Find where the given text appears and provide that cell's center as (X, Y) coordinate. 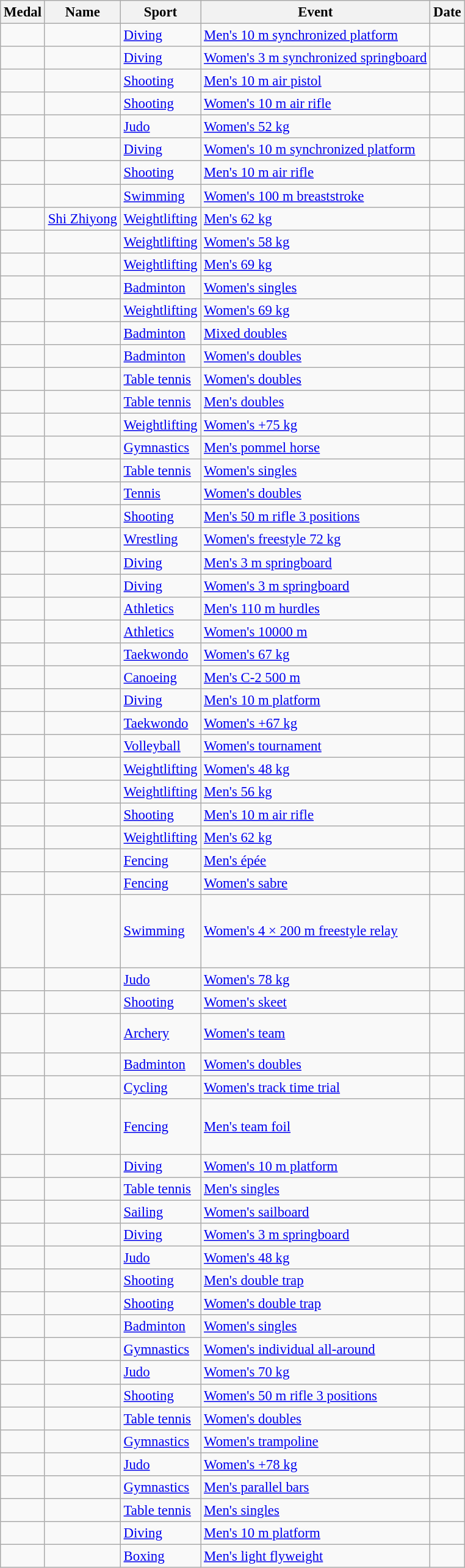
Men's team foil (315, 1127)
Women's 3 m synchronized springboard (315, 58)
Medal (23, 12)
Women's 69 kg (315, 311)
Women's individual all-around (315, 1350)
Women's trampoline (315, 1441)
Men's 56 kg (315, 792)
Women's team (315, 1034)
Women's 100 m breaststroke (315, 196)
Date (447, 12)
Sailing (160, 1212)
Women's sabre (315, 884)
Women's +78 kg (315, 1464)
Shi Zhiyong (82, 218)
Men's doubles (315, 402)
Canoeing (160, 677)
Men's pommel horse (315, 448)
Women's 10 m platform (315, 1166)
Women's sailboard (315, 1212)
Women's 58 kg (315, 242)
Men's 69 kg (315, 264)
Wrestling (160, 540)
Women's +75 kg (315, 425)
Women's double trap (315, 1304)
Cycling (160, 1087)
Women's skeet (315, 1002)
Women's 10000 m (315, 631)
Men's 50 m rifle 3 positions (315, 517)
Men's 3 m springboard (315, 563)
Boxing (160, 1556)
Women's 4 × 200 m freestyle relay (315, 931)
Men's double trap (315, 1281)
Women's 78 kg (315, 979)
Women's 50 m rifle 3 positions (315, 1395)
Women's 10 m synchronized platform (315, 149)
Archery (160, 1034)
Men's 110 m hurdles (315, 608)
Women's +67 kg (315, 723)
Event (315, 12)
Volleyball (160, 746)
Women's tournament (315, 746)
Women's 67 kg (315, 655)
Sport (160, 12)
Tennis (160, 494)
Men's 10 m synchronized platform (315, 35)
Name (82, 12)
Women's 52 kg (315, 127)
Men's light flyweight (315, 1556)
Mixed doubles (315, 333)
Women's 70 kg (315, 1373)
Women's track time trial (315, 1087)
Men's 10 m air pistol (315, 81)
Men's C-2 500 m (315, 677)
Women's freestyle 72 kg (315, 540)
Men's parallel bars (315, 1487)
Women's 10 m air rifle (315, 104)
Men's épée (315, 861)
